Return [X, Y] of the center of cell containing provided text 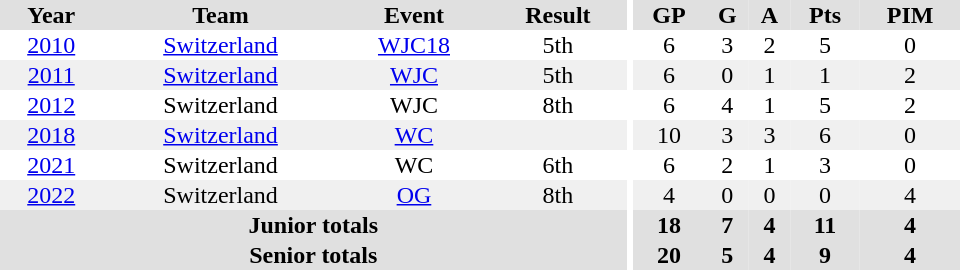
GP [670, 15]
2010 [51, 45]
Year [51, 15]
Senior totals [314, 255]
WJC18 [414, 45]
A [770, 15]
6th [558, 165]
7 [728, 225]
PIM [910, 15]
10 [670, 135]
Result [558, 15]
2018 [51, 135]
OG [414, 195]
2022 [51, 195]
2012 [51, 105]
11 [825, 225]
Event [414, 15]
G [728, 15]
Pts [825, 15]
20 [670, 255]
Junior totals [314, 225]
18 [670, 225]
Team [220, 15]
9 [825, 255]
2021 [51, 165]
2011 [51, 75]
